From the cell containing the given text, extract its center point as (x, y) coordinate. 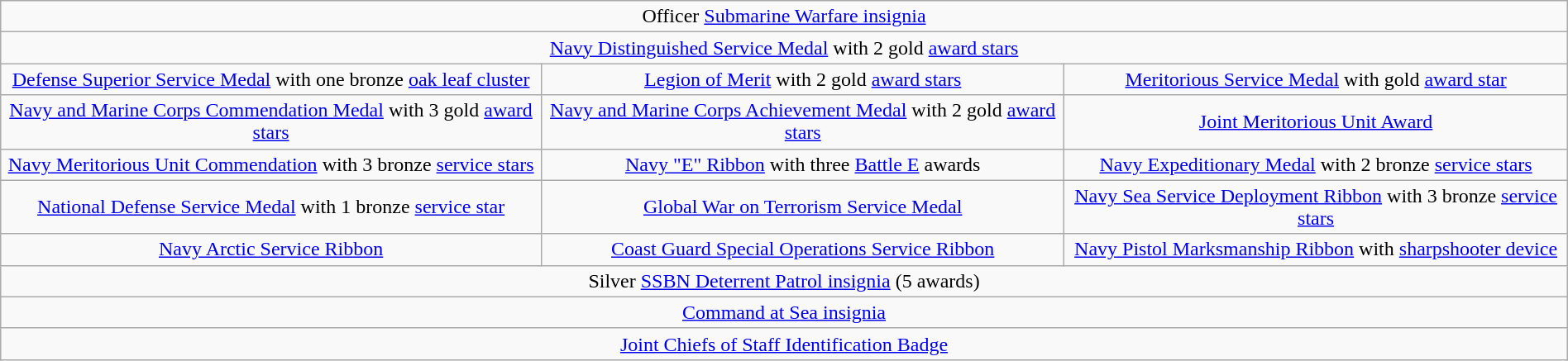
National Defense Service Medal with 1 bronze service star (271, 207)
Officer Submarine Warfare insignia (784, 17)
Joint Chiefs of Staff Identification Badge (784, 344)
Global War on Terrorism Service Medal (802, 207)
Navy Meritorious Unit Commendation with 3 bronze service stars (271, 164)
Meritorious Service Medal with gold award star (1316, 79)
Defense Superior Service Medal with one bronze oak leaf cluster (271, 79)
Navy and Marine Corps Commendation Medal with 3 gold award stars (271, 122)
Navy Pistol Marksmanship Ribbon with sharpshooter device (1316, 249)
Navy Arctic Service Ribbon (271, 249)
Navy "E" Ribbon with three Battle E awards (802, 164)
Coast Guard Special Operations Service Ribbon (802, 249)
Silver SSBN Deterrent Patrol insignia (5 awards) (784, 281)
Joint Meritorious Unit Award (1316, 122)
Legion of Merit with 2 gold award stars (802, 79)
Navy and Marine Corps Achievement Medal with 2 gold award stars (802, 122)
Navy Distinguished Service Medal with 2 gold award stars (784, 48)
Navy Sea Service Deployment Ribbon with 3 bronze service stars (1316, 207)
Command at Sea insignia (784, 312)
Navy Expeditionary Medal with 2 bronze service stars (1316, 164)
